Output the (X, Y) coordinate of the center of the cell containing the given text.  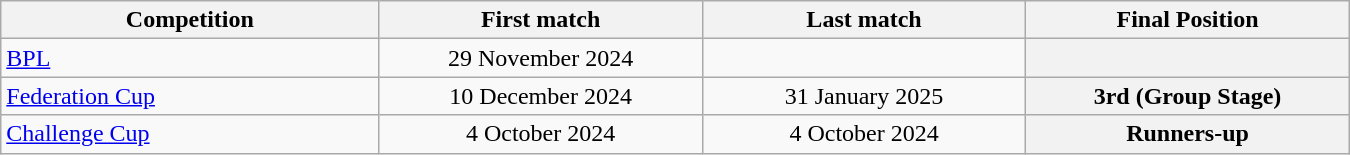
Last match (864, 20)
Competition (190, 20)
3rd (Group Stage) (1188, 96)
10 December 2024 (540, 96)
First match (540, 20)
Runners-up (1188, 134)
Final Position (1188, 20)
Federation Cup (190, 96)
Challenge Cup (190, 134)
BPL (190, 58)
29 November 2024 (540, 58)
31 January 2025 (864, 96)
